Capture the cell that displays the provided text and extract its (X, Y) central coordinate. 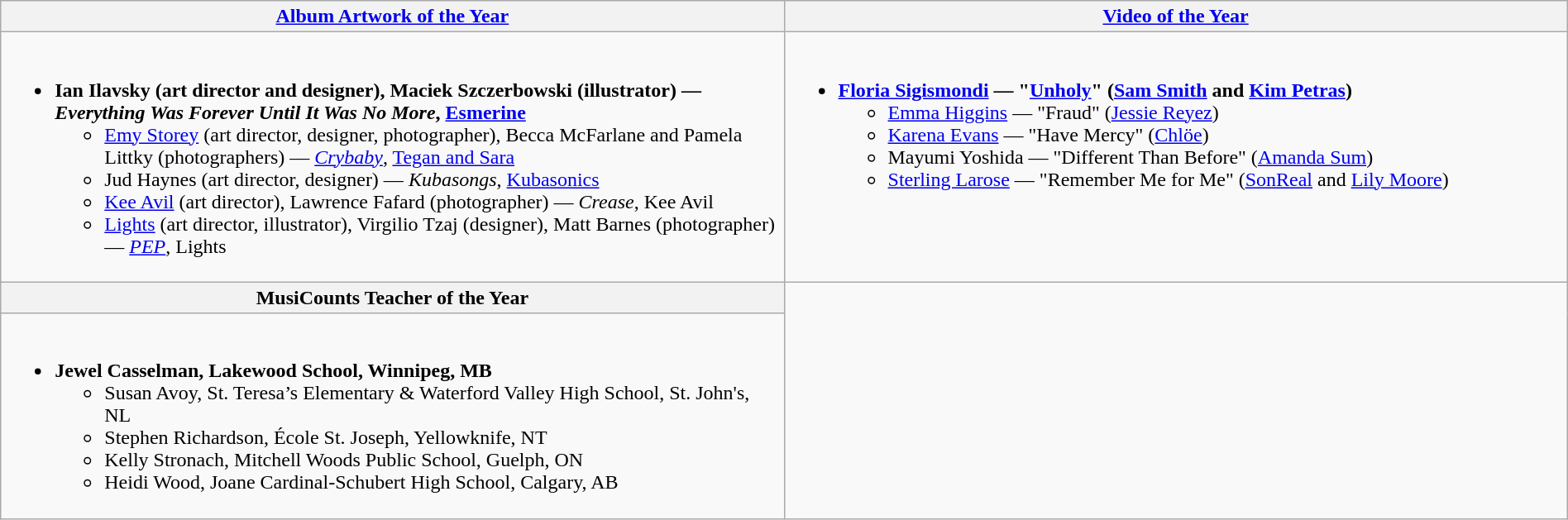
MusiCounts Teacher of the Year (392, 298)
Album Artwork of the Year (392, 17)
Video of the Year (1176, 17)
